Locate the cell with the specified text and output its [x, y] center coordinate. 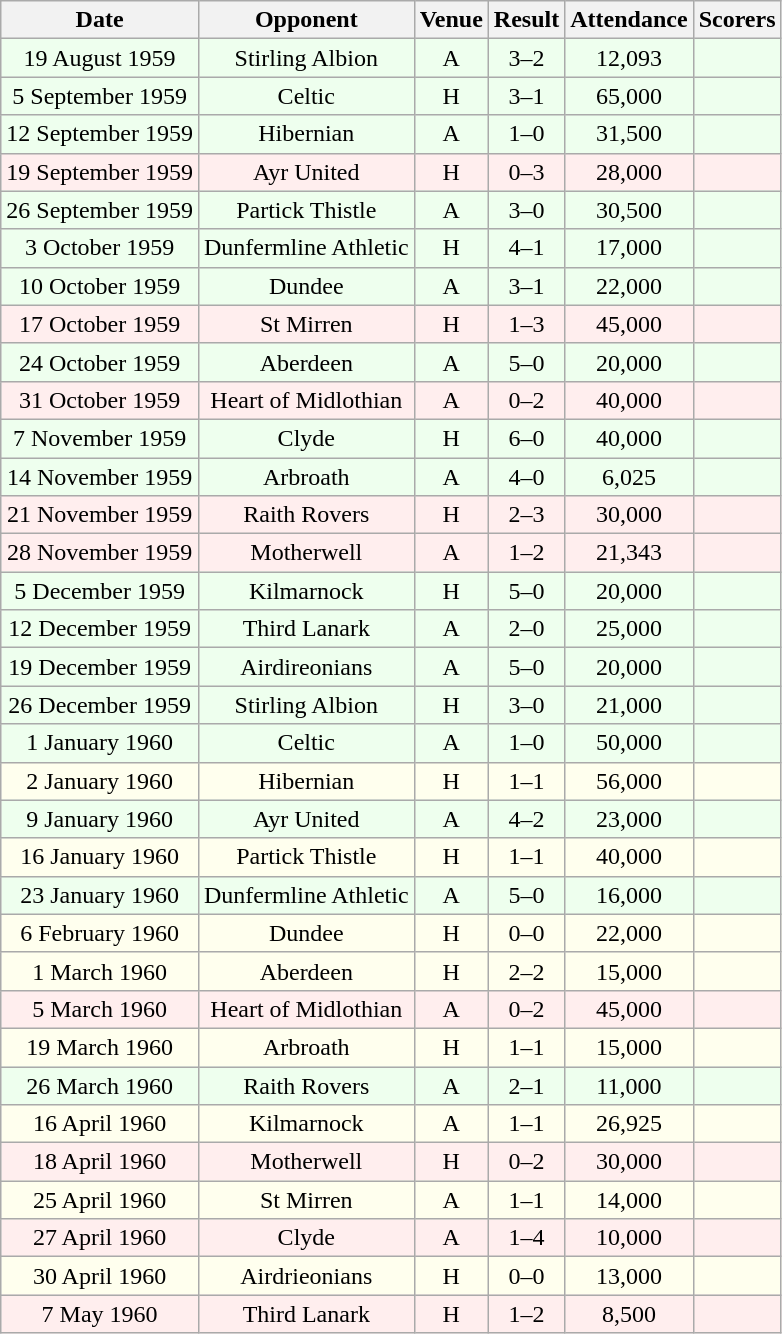
10,000 [629, 1238]
19 March 1960 [100, 1047]
Scorers [737, 20]
56,000 [629, 781]
19 August 1959 [100, 58]
17 October 1959 [100, 324]
4–1 [526, 248]
21 November 1959 [100, 515]
65,000 [629, 96]
25 April 1960 [100, 1200]
14 November 1959 [100, 477]
14,000 [629, 1200]
21,343 [629, 553]
2 January 1960 [100, 781]
21,000 [629, 705]
13,000 [629, 1276]
2–2 [526, 971]
23 January 1960 [100, 895]
12,093 [629, 58]
26,925 [629, 1124]
5 March 1960 [100, 1009]
28 November 1959 [100, 553]
19 December 1959 [100, 667]
1–4 [526, 1238]
2–1 [526, 1085]
3 October 1959 [100, 248]
23,000 [629, 819]
28,000 [629, 172]
Opponent [306, 20]
16,000 [629, 895]
7 November 1959 [100, 438]
30,500 [629, 210]
7 May 1960 [100, 1314]
2–0 [526, 629]
6,025 [629, 477]
Airdrieonians [306, 1276]
1 January 1960 [100, 743]
12 December 1959 [100, 629]
50,000 [629, 743]
12 September 1959 [100, 134]
11,000 [629, 1085]
30 April 1960 [100, 1276]
31,500 [629, 134]
16 April 1960 [100, 1124]
Airdireonians [306, 667]
26 September 1959 [100, 210]
1 March 1960 [100, 971]
18 April 1960 [100, 1162]
31 October 1959 [100, 400]
Venue [451, 20]
26 December 1959 [100, 705]
5 September 1959 [100, 96]
4–2 [526, 819]
26 March 1960 [100, 1085]
16 January 1960 [100, 857]
25,000 [629, 629]
Result [526, 20]
8,500 [629, 1314]
24 October 1959 [100, 362]
27 April 1960 [100, 1238]
10 October 1959 [100, 286]
6 February 1960 [100, 933]
Date [100, 20]
0–3 [526, 172]
4–0 [526, 477]
5 December 1959 [100, 591]
3–2 [526, 58]
19 September 1959 [100, 172]
2–3 [526, 515]
Attendance [629, 20]
9 January 1960 [100, 819]
1–3 [526, 324]
6–0 [526, 438]
17,000 [629, 248]
